Find where the given text appears and provide that cell's center as [X, Y] coordinate. 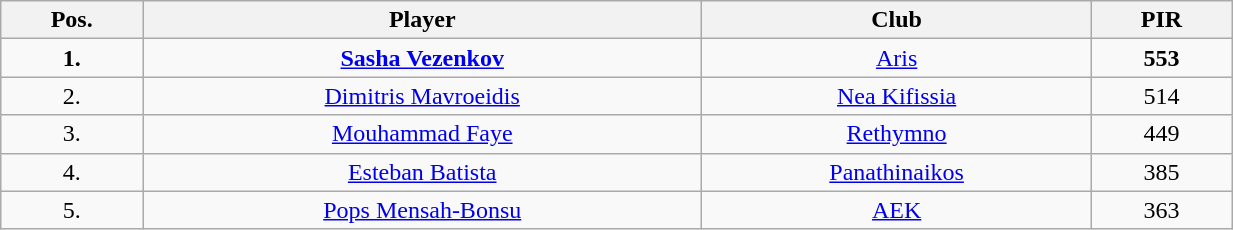
4. [72, 172]
Dimitris Mavroeidis [422, 96]
Esteban Batista [422, 172]
Club [897, 20]
Pops Mensah-Bonsu [422, 210]
3. [72, 134]
Panathinaikos [897, 172]
553 [1161, 58]
1. [72, 58]
AEK [897, 210]
Nea Kifissia [897, 96]
Player [422, 20]
Aris [897, 58]
PIR [1161, 20]
514 [1161, 96]
Pos. [72, 20]
385 [1161, 172]
449 [1161, 134]
Sasha Vezenkov [422, 58]
5. [72, 210]
2. [72, 96]
Rethymno [897, 134]
363 [1161, 210]
Mouhammad Faye [422, 134]
